Capture the cell that displays the provided text and extract its (X, Y) central coordinate. 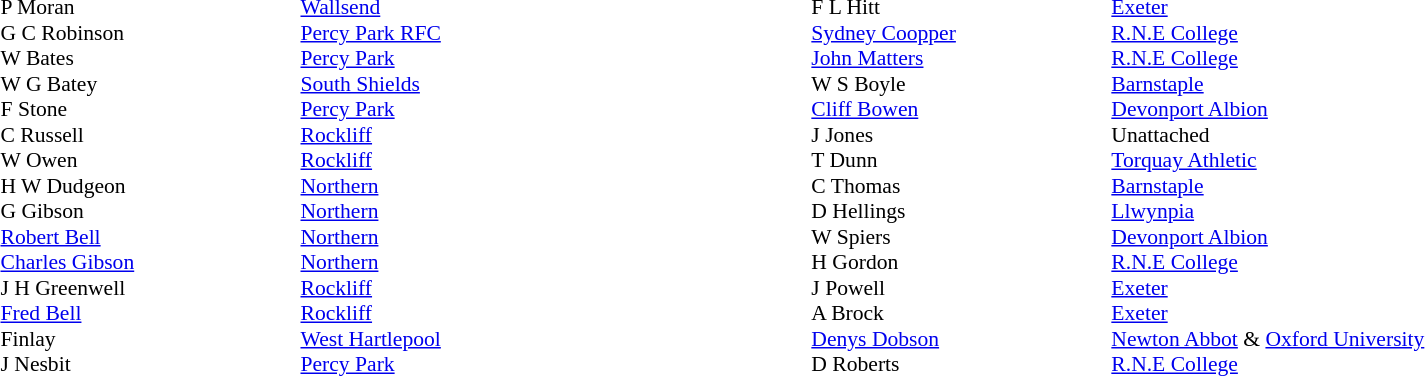
F Stone (150, 109)
H W Dudgeon (150, 186)
J H Greenwell (150, 288)
Denys Dobson (961, 339)
Percy Park RFC (370, 33)
G C Robinson (150, 33)
West Hartlepool (370, 339)
Sydney Coopper (961, 33)
H Gordon (961, 263)
W Owen (150, 161)
Fred Bell (150, 313)
Unattached (1268, 135)
C Russell (150, 135)
South Shields (370, 84)
Finlay (150, 339)
W S Boyle (961, 84)
Robert Bell (150, 237)
C Thomas (961, 186)
W G Batey (150, 84)
John Matters (961, 59)
W Spiers (961, 237)
T Dunn (961, 161)
Cliff Bowen (961, 109)
J Jones (961, 135)
Llwynpia (1268, 211)
D Hellings (961, 211)
Torquay Athletic (1268, 161)
Newton Abbot & Oxford University (1268, 339)
J Powell (961, 288)
W Bates (150, 59)
A Brock (961, 313)
G Gibson (150, 211)
Charles Gibson (150, 263)
